Capture the cell that displays the provided text and extract its [x, y] central coordinate. 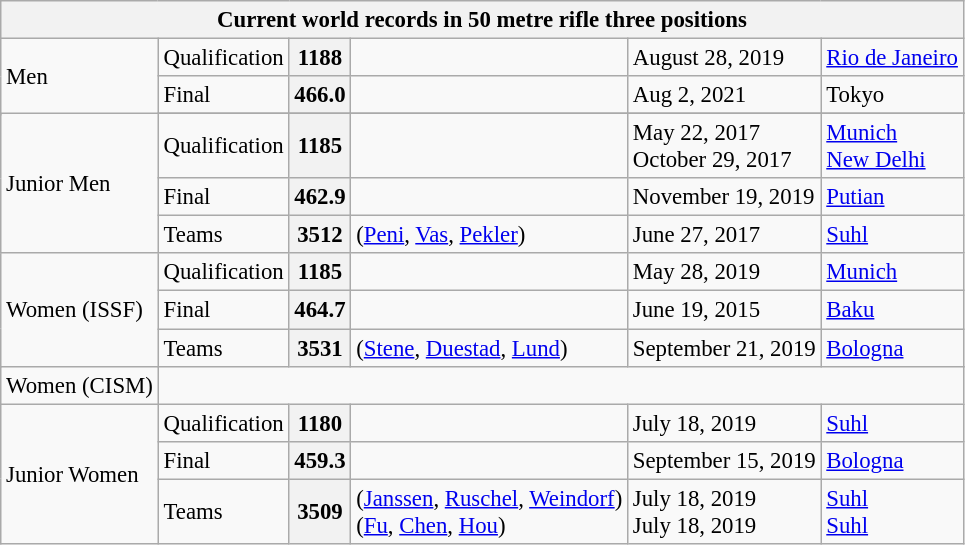
Junior Men [80, 184]
Rio de Janeiro [892, 58]
Men [80, 76]
Tokyo [892, 95]
Suhl Suhl [892, 512]
Aug 2, 2021 [724, 95]
June 19, 2015 [724, 310]
May 22, 2017 October 29, 2017 [724, 146]
May 28, 2019 [724, 273]
August 28, 2019 [724, 58]
September 21, 2019 [724, 348]
3509 [320, 512]
459.3 [320, 460]
Women (ISSF) [80, 310]
September 15, 2019 [724, 460]
1180 [320, 423]
Munich New Delhi [892, 146]
Junior Women [80, 474]
(Janssen, Ruschel, Weindorf) (Fu, Chen, Hou) [490, 512]
Baku [892, 310]
464.7 [320, 310]
3531 [320, 348]
466.0 [320, 95]
Current world records in 50 metre rifle three positions [482, 20]
November 19, 2019 [724, 197]
(Stene, Duestad, Lund) [490, 348]
Women (CISM) [80, 385]
(Peni, Vas, Pekler) [490, 235]
1188 [320, 58]
462.9 [320, 197]
July 18, 2019 [724, 423]
July 18, 2019 July 18, 2019 [724, 512]
Munich [892, 273]
Putian [892, 197]
3512 [320, 235]
June 27, 2017 [724, 235]
